Pinpoint the cell where the given text exists, returning its (X, Y) midpoint coordinate. 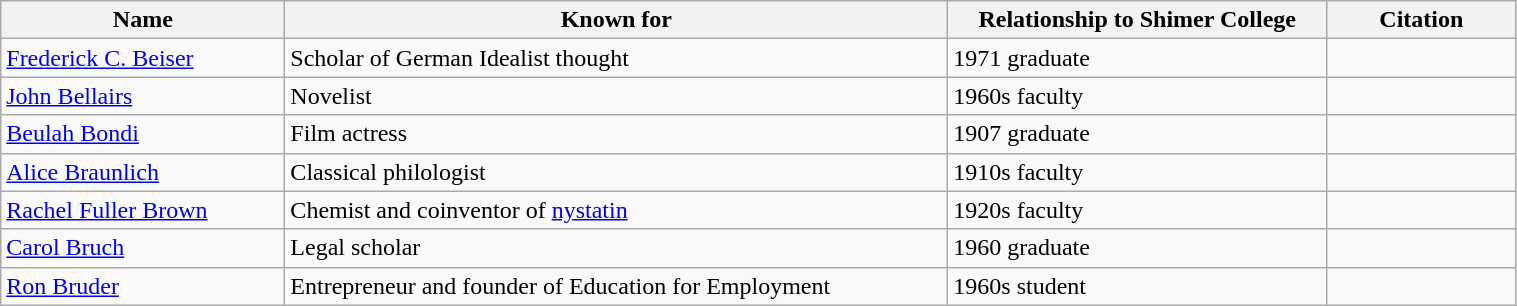
Scholar of German Idealist thought (616, 58)
Entrepreneur and founder of Education for Employment (616, 286)
Classical philologist (616, 172)
1920s faculty (1138, 210)
John Bellairs (143, 96)
Ron Bruder (143, 286)
1960s student (1138, 286)
1960 graduate (1138, 248)
Known for (616, 20)
Frederick C. Beiser (143, 58)
Film actress (616, 134)
1971 graduate (1138, 58)
Carol Bruch (143, 248)
Beulah Bondi (143, 134)
Relationship to Shimer College (1138, 20)
1910s faculty (1138, 172)
Alice Braunlich (143, 172)
Legal scholar (616, 248)
Citation (1422, 20)
Chemist and coinventor of nystatin (616, 210)
Rachel Fuller Brown (143, 210)
1960s faculty (1138, 96)
1907 graduate (1138, 134)
Name (143, 20)
Novelist (616, 96)
